Search for the cell housing the specified text and yield its (x, y) center coordinate. 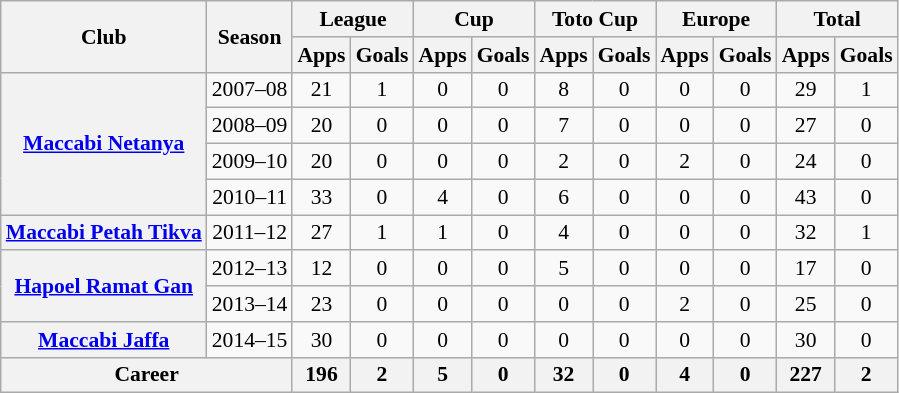
League (352, 19)
2009–10 (250, 162)
Season (250, 36)
17 (806, 269)
12 (321, 269)
7 (564, 126)
2014–15 (250, 340)
Maccabi Netanya (104, 143)
8 (564, 90)
196 (321, 375)
Hapoel Ramat Gan (104, 286)
43 (806, 197)
Toto Cup (596, 19)
Career (147, 375)
2007–08 (250, 90)
25 (806, 304)
2010–11 (250, 197)
6 (564, 197)
2011–12 (250, 233)
24 (806, 162)
2008–09 (250, 126)
2012–13 (250, 269)
29 (806, 90)
2013–14 (250, 304)
21 (321, 90)
Maccabi Jaffa (104, 340)
Club (104, 36)
23 (321, 304)
Cup (474, 19)
227 (806, 375)
Total (838, 19)
Maccabi Petah Tikva (104, 233)
33 (321, 197)
Europe (716, 19)
